Find where the given text appears and provide that cell's center as [X, Y] coordinate. 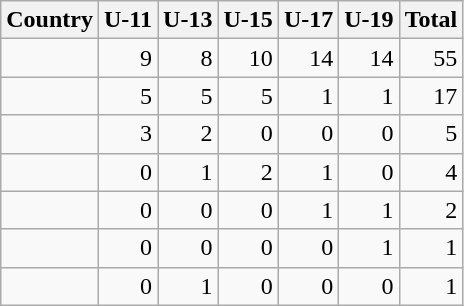
9 [128, 58]
10 [248, 58]
U-11 [128, 20]
U-19 [369, 20]
55 [431, 58]
3 [128, 134]
8 [188, 58]
Country [50, 20]
U-13 [188, 20]
U-15 [248, 20]
U-17 [308, 20]
4 [431, 172]
Total [431, 20]
17 [431, 96]
